Identify which cell holds the provided text, then report its [x, y] central coordinate. 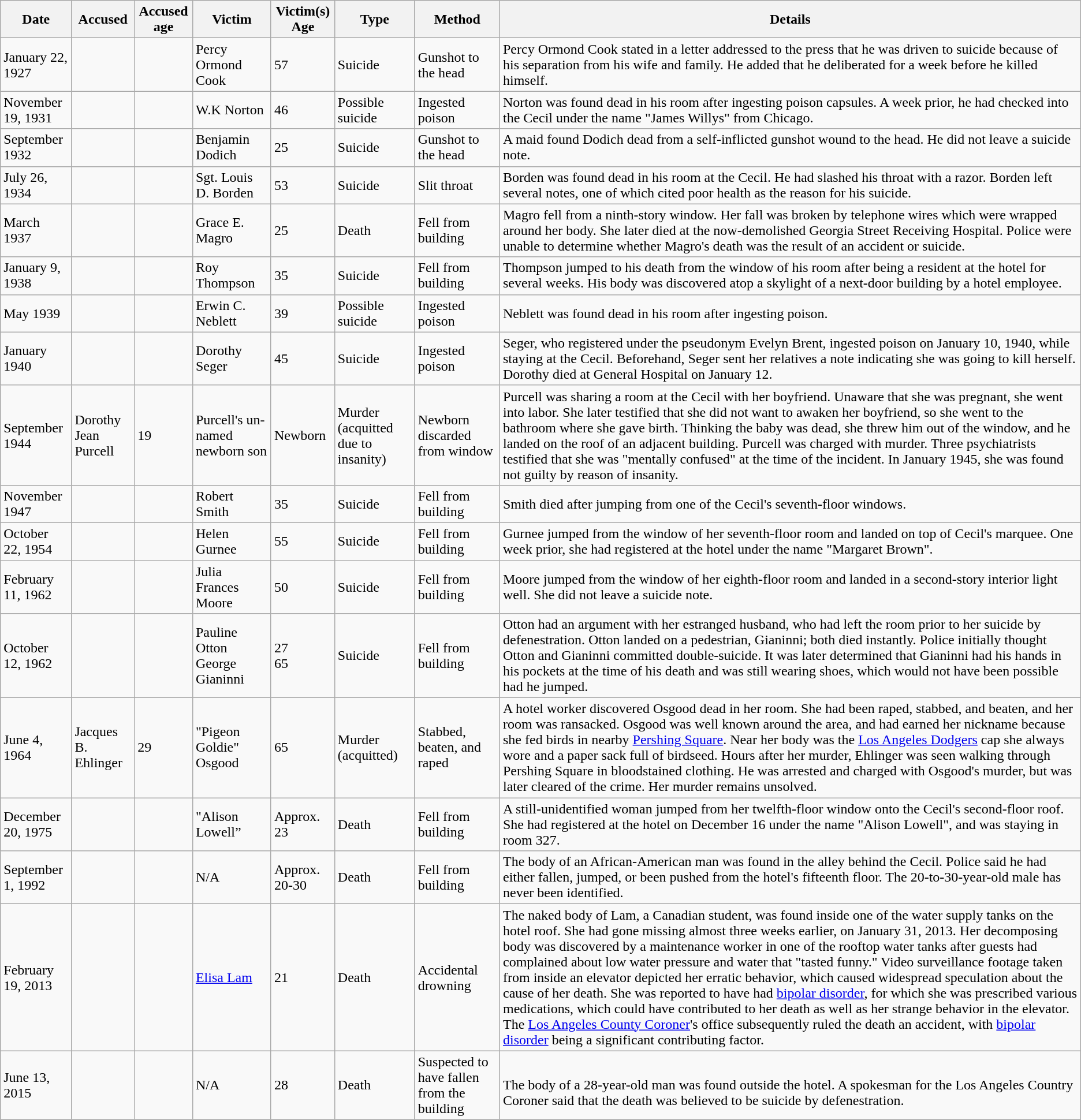
Murder (acquitted due to insanity) [374, 435]
21 [303, 977]
Roy Thompson [232, 276]
Percy Ormond Cook [232, 65]
November 1947 [36, 503]
Helen Gurnee [232, 542]
Newborn [303, 435]
Dorothy Jean Purcell [103, 435]
June 4, 1964 [36, 748]
57 [303, 65]
Dorothy Seger [232, 359]
Victim [232, 20]
28 [303, 1085]
Smith died after jumping from one of the Cecil's seventh-floor windows. [790, 503]
50 [303, 587]
March 1937 [36, 230]
Accused age [164, 20]
Method [457, 20]
"Alison Lowell” [232, 824]
19 [164, 435]
September 1932 [36, 148]
W.K Norton [232, 110]
Pauline Otton George Gianinni [232, 656]
Date [36, 20]
Approx. 20-30 [303, 878]
Elisa Lam [232, 977]
Sgt. Louis D. Borden [232, 185]
Slit throat [457, 185]
"Pigeon Goldie" Osgood [232, 748]
May 1939 [36, 313]
Approx. 23 [303, 824]
45 [303, 359]
46 [303, 110]
September 1, 1992 [36, 878]
January 22, 1927 [36, 65]
39 [303, 313]
Jacques B. Ehlinger [103, 748]
Details [790, 20]
October 12, 1962 [36, 656]
53 [303, 185]
Suspected to have fallen from the building [457, 1085]
October 22, 1954 [36, 542]
Robert Smith [232, 503]
July 26, 1934 [36, 185]
Julia Frances Moore [232, 587]
29 [164, 748]
February 11, 1962 [36, 587]
September 1944 [36, 435]
Murder (acquitted) [374, 748]
Neblett was found dead in his room after ingesting poison. [790, 313]
65 [303, 748]
2765 [303, 656]
Newborn discarded from window [457, 435]
June 13, 2015 [36, 1085]
December 20, 1975 [36, 824]
Accused [103, 20]
January 1940 [36, 359]
Purcell's un-named newborn son [232, 435]
Moore jumped from the window of her eighth-floor room and landed in a second-story interior light well. She did not leave a suicide note. [790, 587]
November 19, 1931 [36, 110]
55 [303, 542]
Benjamin Dodich [232, 148]
Erwin C. Neblett [232, 313]
January 9, 1938 [36, 276]
Type [374, 20]
February 19, 2013 [36, 977]
Stabbed, beaten, and raped [457, 748]
Grace E. Magro [232, 230]
A maid found Dodich dead from a self-inflicted gunshot wound to the head. He did not leave a suicide note. [790, 148]
Victim(s) Age [303, 20]
Accidental drowning [457, 977]
